Scan for the cell matching the given text and deliver its (X, Y) coordinate at center. 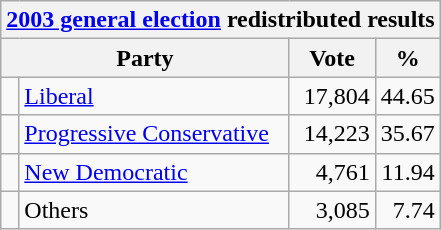
New Democratic (154, 172)
35.67 (408, 134)
7.74 (408, 210)
11.94 (408, 172)
Party (145, 58)
2003 general election redistributed results (220, 20)
44.65 (408, 96)
% (408, 58)
Others (154, 210)
17,804 (332, 96)
Vote (332, 58)
Liberal (154, 96)
14,223 (332, 134)
Progressive Conservative (154, 134)
4,761 (332, 172)
3,085 (332, 210)
